Provide the [X, Y] coordinate of the cell's center where the given text is located.  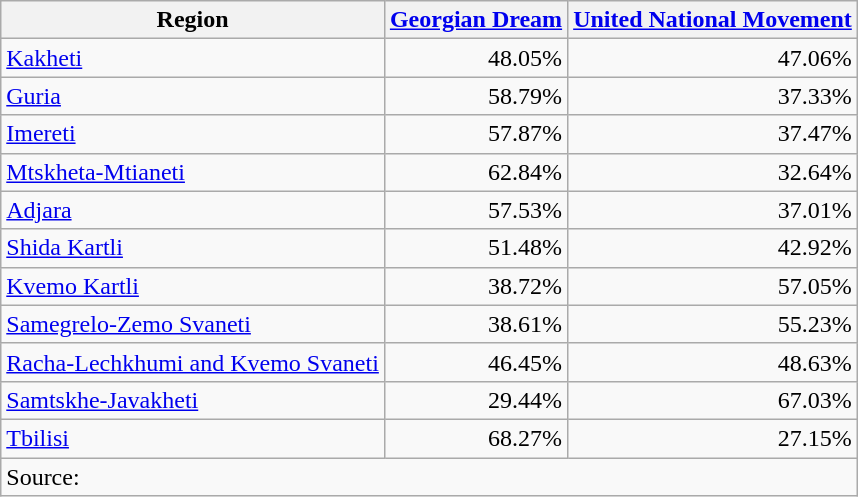
29.44% [476, 400]
38.61% [476, 324]
62.84% [476, 172]
38.72% [476, 286]
Mtskheta-Mtianeti [193, 172]
Georgian Dream [476, 20]
United National Movement [713, 20]
37.47% [713, 134]
37.01% [713, 210]
46.45% [476, 362]
Samegrelo-Zemo Svaneti [193, 324]
Shida Kartli [193, 248]
47.06% [713, 58]
37.33% [713, 96]
Kvemo Kartli [193, 286]
Adjara [193, 210]
Racha-Lechkhumi and Kvemo Svaneti [193, 362]
42.92% [713, 248]
32.64% [713, 172]
51.48% [476, 248]
Region [193, 20]
58.79% [476, 96]
55.23% [713, 324]
Kakheti [193, 58]
27.15% [713, 438]
67.03% [713, 400]
Tbilisi [193, 438]
Imereti [193, 134]
68.27% [476, 438]
48.63% [713, 362]
Samtskhe-Javakheti [193, 400]
Source: [430, 477]
48.05% [476, 58]
57.05% [713, 286]
57.87% [476, 134]
Guria [193, 96]
57.53% [476, 210]
